Scan for the cell matching the given text and deliver its (x, y) coordinate at center. 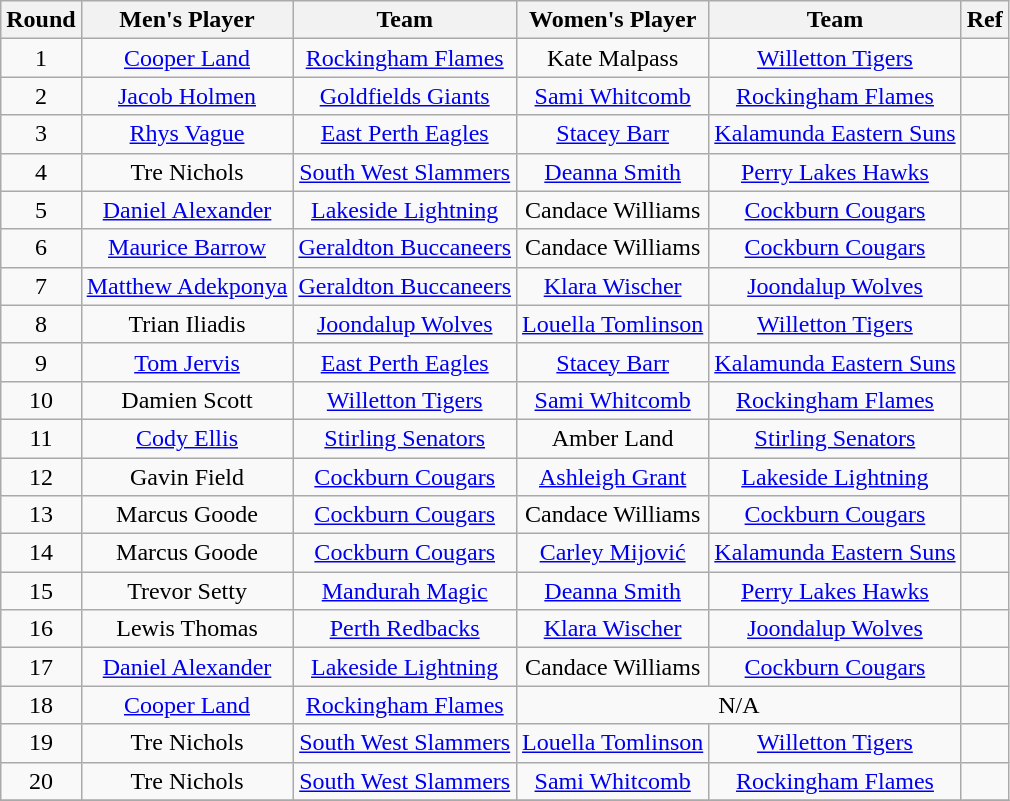
Cody Ellis (187, 438)
1 (41, 58)
N/A (740, 705)
Women's Player (613, 20)
Lewis Thomas (187, 629)
4 (41, 172)
Amber Land (613, 438)
Mandurah Magic (405, 591)
Ashleigh Grant (613, 477)
2 (41, 96)
16 (41, 629)
13 (41, 515)
12 (41, 477)
18 (41, 705)
Trian Iliadis (187, 324)
Men's Player (187, 20)
20 (41, 781)
6 (41, 248)
8 (41, 324)
Gavin Field (187, 477)
Rhys Vague (187, 134)
Damien Scott (187, 400)
Goldfields Giants (405, 96)
Round (41, 20)
9 (41, 362)
Kate Malpass (613, 58)
Matthew Adekponya (187, 286)
7 (41, 286)
19 (41, 743)
Tom Jervis (187, 362)
10 (41, 400)
Trevor Setty (187, 591)
Ref (984, 20)
Perth Redbacks (405, 629)
11 (41, 438)
15 (41, 591)
Maurice Barrow (187, 248)
5 (41, 210)
3 (41, 134)
Carley Mijović (613, 553)
Jacob Holmen (187, 96)
17 (41, 667)
14 (41, 553)
